For the text-containing cell, return its midpoint in (X, Y) coordinate format. 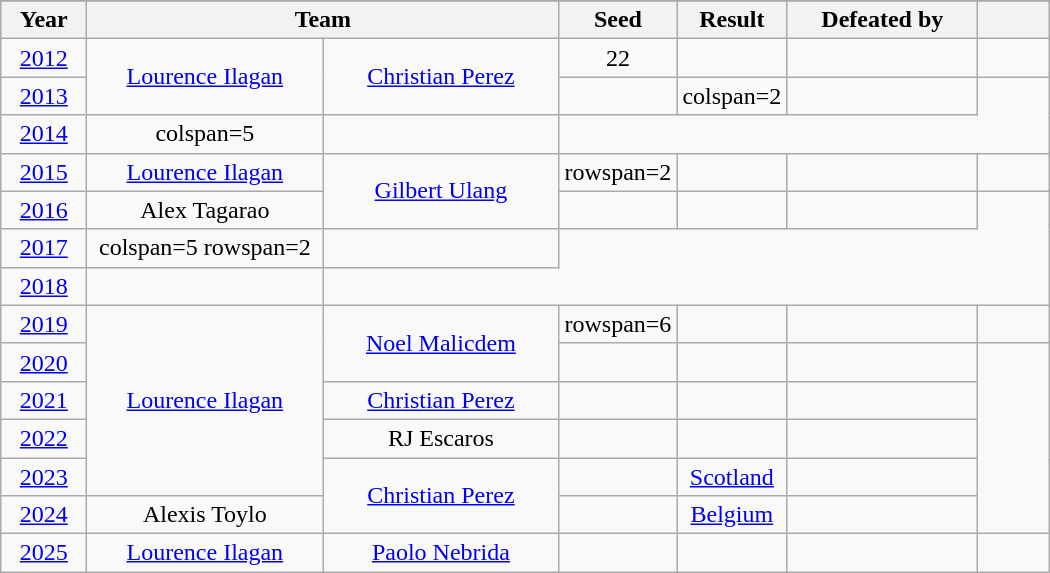
2018 (44, 286)
rowspan=6 (618, 324)
2015 (44, 172)
2021 (44, 400)
Alexis Toylo (205, 515)
2025 (44, 553)
2017 (44, 248)
Noel Malicdem (441, 343)
Belgium (732, 515)
rowspan=2 (618, 172)
22 (618, 58)
Defeated by (882, 20)
2024 (44, 515)
Team (323, 20)
2013 (44, 96)
2012 (44, 58)
Alex Tagarao (205, 210)
Scotland (732, 477)
Gilbert Ulang (441, 191)
colspan=2 (732, 96)
Result (732, 20)
Seed (618, 20)
RJ Escaros (441, 438)
colspan=5 rowspan=2 (205, 248)
Year (44, 20)
2014 (44, 134)
2016 (44, 210)
colspan=5 (205, 134)
2023 (44, 477)
Paolo Nebrida (441, 553)
2020 (44, 362)
2022 (44, 438)
2019 (44, 324)
